Capture the cell that displays the provided text and extract its (x, y) central coordinate. 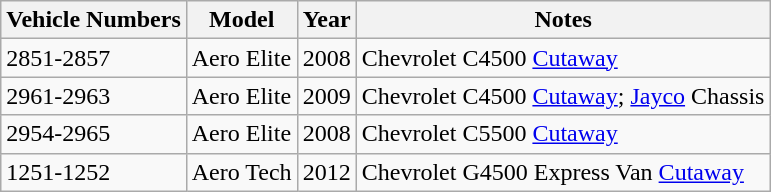
Notes (563, 20)
Chevrolet G4500 Express Van Cutaway (563, 172)
2961-2963 (94, 96)
1251-1252 (94, 172)
2954-2965 (94, 134)
Aero Tech (242, 172)
Vehicle Numbers (94, 20)
Chevrolet C4500 Cutaway (563, 58)
2851-2857 (94, 58)
Model (242, 20)
2012 (326, 172)
Chevrolet C4500 Cutaway; Jayco Chassis (563, 96)
Chevrolet C5500 Cutaway (563, 134)
Year (326, 20)
2009 (326, 96)
